Provide the (X, Y) coordinate of the cell's center where the given text is located.  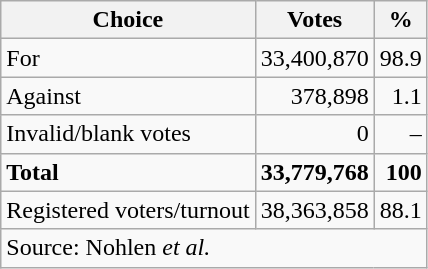
378,898 (314, 96)
98.9 (400, 58)
– (400, 134)
100 (400, 172)
Registered voters/turnout (128, 210)
% (400, 20)
1.1 (400, 96)
33,400,870 (314, 58)
Choice (128, 20)
33,779,768 (314, 172)
Total (128, 172)
Against (128, 96)
38,363,858 (314, 210)
Source: Nohlen et al. (214, 248)
Votes (314, 20)
0 (314, 134)
For (128, 58)
88.1 (400, 210)
Invalid/blank votes (128, 134)
